Find where the given text appears and provide that cell's center as [x, y] coordinate. 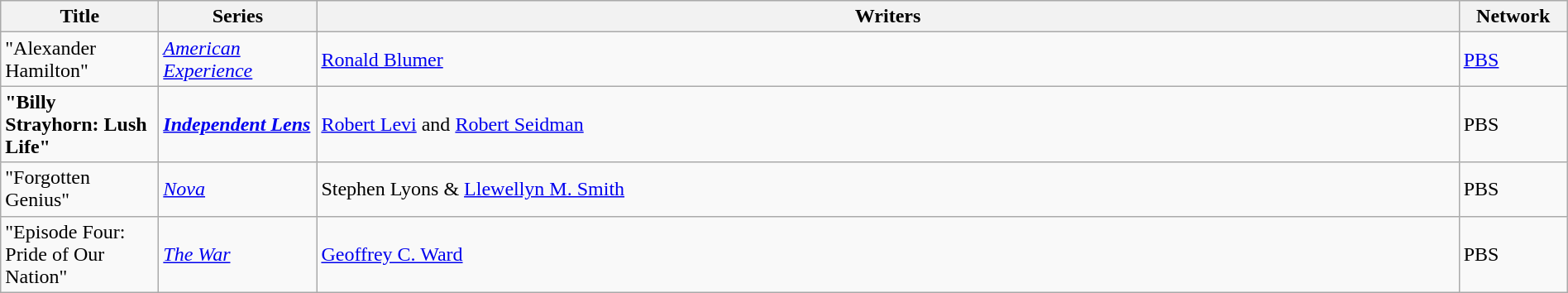
Independent Lens [238, 124]
"Forgotten Genius" [79, 189]
"Alexander Hamilton" [79, 60]
Ronald Blumer [888, 60]
Title [79, 17]
"Billy Strayhorn: Lush Life" [79, 124]
Network [1513, 17]
Nova [238, 189]
Geoffrey C. Ward [888, 254]
"Episode Four: Pride of Our Nation" [79, 254]
Stephen Lyons & Llewellyn M. Smith [888, 189]
The War [238, 254]
Series [238, 17]
American Experience [238, 60]
Writers [888, 17]
Robert Levi and Robert Seidman [888, 124]
